Search for the cell housing the specified text and yield its [X, Y] center coordinate. 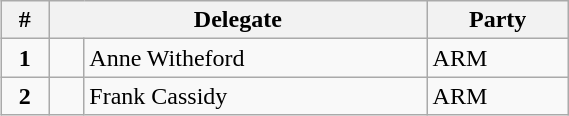
2 [25, 96]
Delegate [238, 20]
Party [498, 20]
Frank Cassidy [256, 96]
Anne Witheford [256, 58]
# [25, 20]
1 [25, 58]
